Pinpoint the cell where the given text exists, returning its [X, Y] midpoint coordinate. 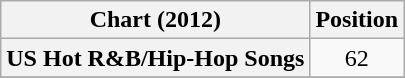
Chart (2012) [156, 20]
US Hot R&B/Hip-Hop Songs [156, 58]
62 [357, 58]
Position [357, 20]
